For the text-containing cell, return its midpoint in (X, Y) coordinate format. 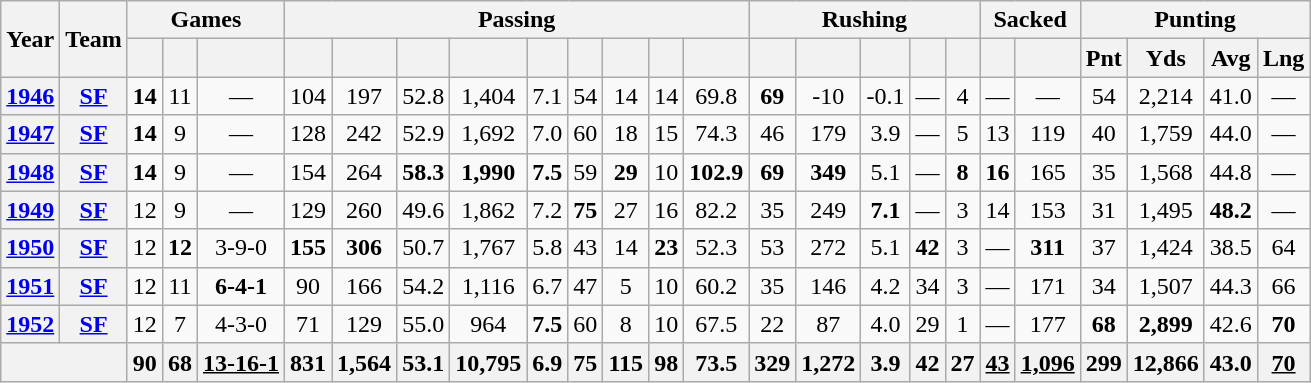
31 (1104, 210)
4 (962, 96)
1952 (30, 324)
155 (308, 248)
831 (308, 362)
64 (1283, 248)
82.2 (716, 210)
18 (626, 134)
1,507 (1166, 286)
-10 (828, 96)
1,862 (488, 210)
2,899 (1166, 324)
37 (1104, 248)
165 (1048, 172)
50.7 (424, 248)
Yds (1166, 58)
Team (94, 39)
102.9 (716, 172)
249 (828, 210)
1,692 (488, 134)
197 (364, 96)
Games (206, 20)
115 (626, 362)
1,564 (364, 362)
146 (828, 286)
13-16-1 (240, 362)
58.3 (424, 172)
60.2 (716, 286)
49.6 (424, 210)
-0.1 (886, 96)
104 (308, 96)
1950 (30, 248)
1948 (30, 172)
52.3 (716, 248)
119 (1048, 134)
10,795 (488, 362)
272 (828, 248)
166 (364, 286)
1949 (30, 210)
44.8 (1230, 172)
1 (962, 324)
1946 (30, 96)
87 (828, 324)
52.9 (424, 134)
260 (364, 210)
53.1 (424, 362)
98 (666, 362)
71 (308, 324)
1,096 (1048, 362)
38.5 (1230, 248)
73.5 (716, 362)
4.0 (886, 324)
153 (1048, 210)
1,424 (1166, 248)
964 (488, 324)
Pnt (1104, 58)
5.8 (548, 248)
1,568 (1166, 172)
Sacked (1030, 20)
1,759 (1166, 134)
40 (1104, 134)
Rushing (864, 20)
1,767 (488, 248)
55.0 (424, 324)
6.9 (548, 362)
179 (828, 134)
6.7 (548, 286)
128 (308, 134)
59 (586, 172)
1,272 (828, 362)
Avg (1230, 58)
66 (1283, 286)
41.0 (1230, 96)
Punting (1195, 20)
Passing (517, 20)
6-4-1 (240, 286)
46 (772, 134)
15 (666, 134)
53 (772, 248)
48.2 (1230, 210)
74.3 (716, 134)
42.6 (1230, 324)
12,866 (1166, 362)
Lng (1283, 58)
3-9-0 (240, 248)
1,116 (488, 286)
4-3-0 (240, 324)
52.8 (424, 96)
1,495 (1166, 210)
154 (308, 172)
7.2 (548, 210)
13 (998, 134)
7.0 (548, 134)
299 (1104, 362)
23 (666, 248)
67.5 (716, 324)
22 (772, 324)
44.3 (1230, 286)
4.2 (886, 286)
177 (1048, 324)
1,404 (488, 96)
242 (364, 134)
43.0 (1230, 362)
Year (30, 39)
306 (364, 248)
1,990 (488, 172)
69.8 (716, 96)
47 (586, 286)
329 (772, 362)
171 (1048, 286)
44.0 (1230, 134)
54.2 (424, 286)
7 (180, 324)
311 (1048, 248)
1951 (30, 286)
1947 (30, 134)
264 (364, 172)
2,214 (1166, 96)
349 (828, 172)
